Identify which cell holds the provided text, then report its [x, y] central coordinate. 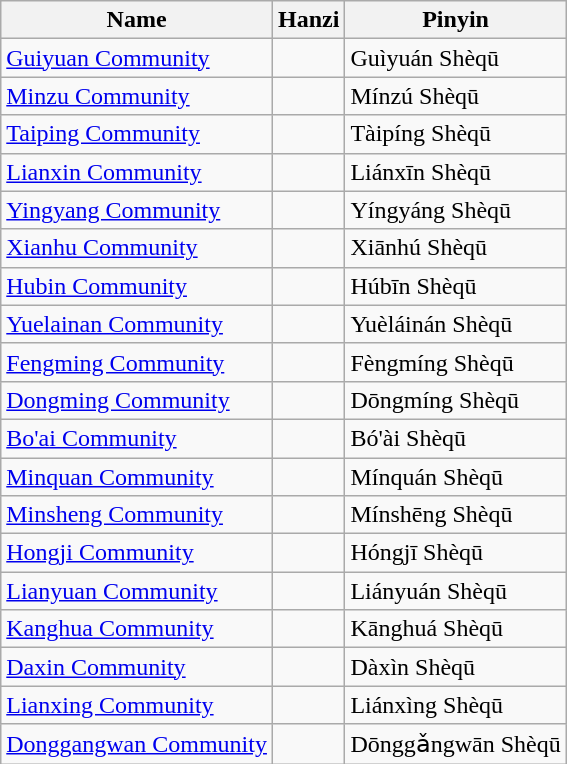
Hóngjī Shèqū [456, 553]
Kānghuá Shèqū [456, 629]
Lianxing Community [137, 705]
Yuelainan Community [137, 324]
Lianyuan Community [137, 591]
Taiping Community [137, 134]
Minsheng Community [137, 515]
Kanghua Community [137, 629]
Pinyin [456, 20]
Guiyuan Community [137, 58]
Liánxīn Shèqū [456, 172]
Mínshēng Shèqū [456, 515]
Minzu Community [137, 96]
Fengming Community [137, 362]
Bo'ai Community [137, 438]
Hanzi [308, 20]
Hubin Community [137, 286]
Liánxìng Shèqū [456, 705]
Bó'ài Shèqū [456, 438]
Daxin Community [137, 667]
Lianxin Community [137, 172]
Minquan Community [137, 477]
Dongming Community [137, 400]
Húbīn Shèqū [456, 286]
Liányuán Shèqū [456, 591]
Donggangwan Community [137, 744]
Xianhu Community [137, 248]
Dàxìn Shèqū [456, 667]
Tàipíng Shèqū [456, 134]
Mínquán Shèqū [456, 477]
Yingyang Community [137, 210]
Hongji Community [137, 553]
Name [137, 20]
Dōngmíng Shèqū [456, 400]
Fèngmíng Shèqū [456, 362]
Dōnggǎngwān Shèqū [456, 744]
Guìyuán Shèqū [456, 58]
Yuèláinán Shèqū [456, 324]
Yíngyáng Shèqū [456, 210]
Xiānhú Shèqū [456, 248]
Mínzú Shèqū [456, 96]
